Determine the (x, y) coordinate at the center of the cell enclosing the given text.  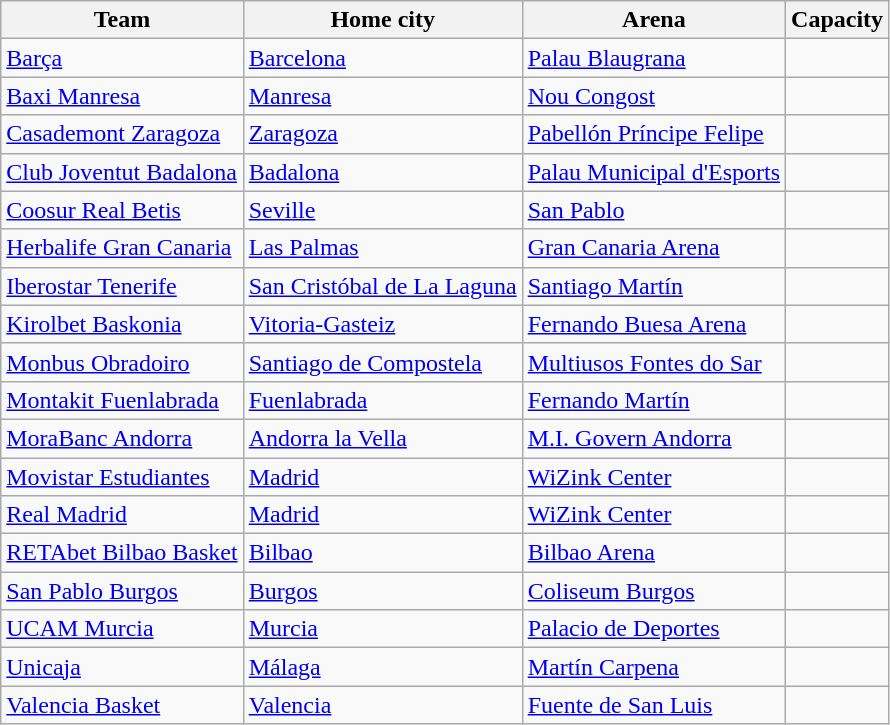
San Pablo (654, 210)
San Pablo Burgos (122, 591)
Baxi Manresa (122, 96)
MoraBanc Andorra (122, 438)
Herbalife Gran Canaria (122, 248)
M.I. Govern Andorra (654, 438)
Valencia (382, 705)
Monbus Obradoiro (122, 362)
San Cristóbal de La Laguna (382, 286)
Las Palmas (382, 248)
Vitoria-Gasteiz (382, 324)
Palau Blaugrana (654, 58)
Movistar Estudiantes (122, 477)
Barça (122, 58)
RETAbet Bilbao Basket (122, 553)
Gran Canaria Arena (654, 248)
Real Madrid (122, 515)
Barcelona (382, 58)
Fernando Martín (654, 400)
Montakit Fuenlabrada (122, 400)
Casademont Zaragoza (122, 134)
Santiago de Compostela (382, 362)
Andorra la Vella (382, 438)
Pabellón Príncipe Felipe (654, 134)
Bilbao (382, 553)
Capacity (838, 20)
Santiago Martín (654, 286)
Valencia Basket (122, 705)
Fuenlabrada (382, 400)
Murcia (382, 629)
Manresa (382, 96)
UCAM Murcia (122, 629)
Club Joventut Badalona (122, 172)
Bilbao Arena (654, 553)
Martín Carpena (654, 667)
Kirolbet Baskonia (122, 324)
Home city (382, 20)
Seville (382, 210)
Fernando Buesa Arena (654, 324)
Fuente de San Luis (654, 705)
Nou Congost (654, 96)
Team (122, 20)
Zaragoza (382, 134)
Palau Municipal d'Esports (654, 172)
Multiusos Fontes do Sar (654, 362)
Iberostar Tenerife (122, 286)
Málaga (382, 667)
Coliseum Burgos (654, 591)
Arena (654, 20)
Burgos (382, 591)
Coosur Real Betis (122, 210)
Badalona (382, 172)
Palacio de Deportes (654, 629)
Unicaja (122, 667)
